From the cell containing the given text, extract its center point as (x, y) coordinate. 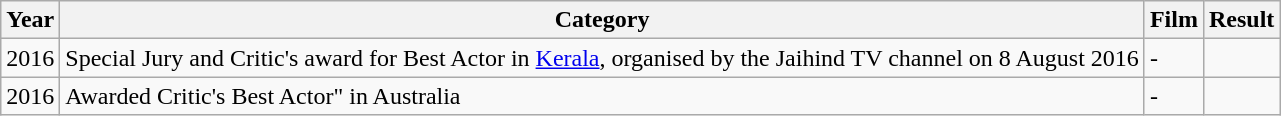
Year (30, 20)
Result (1241, 20)
Category (602, 20)
Special Jury and Critic's award for Best Actor in Kerala, organised by the Jaihind TV channel on 8 August 2016 (602, 58)
Film (1174, 20)
Awarded Critic's Best Actor" in Australia (602, 96)
